Capture the cell that displays the provided text and extract its [x, y] central coordinate. 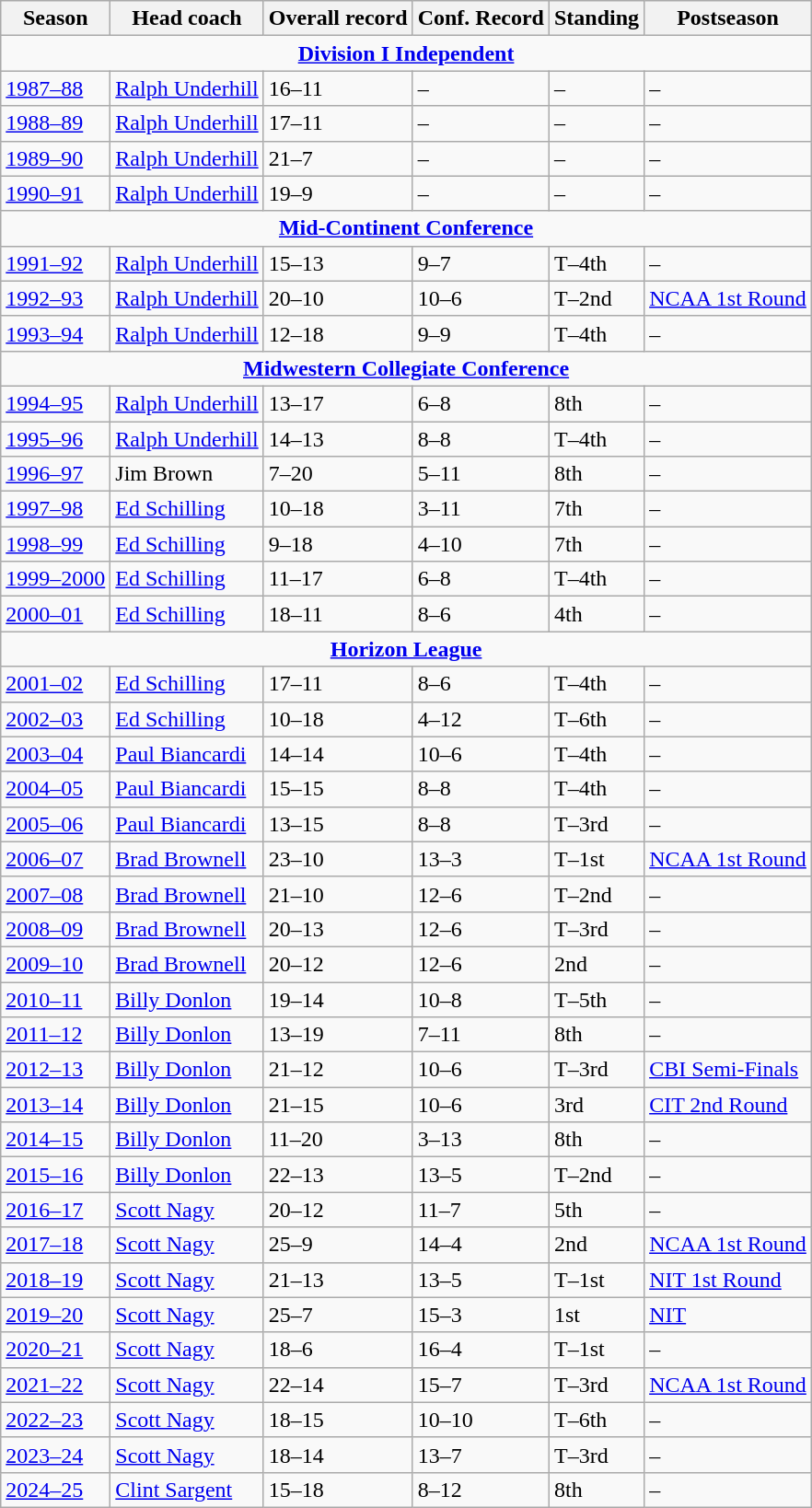
19–14 [338, 999]
10–10 [481, 1420]
15–18 [338, 1490]
1989–90 [55, 158]
1996–97 [55, 474]
1998–99 [55, 544]
1993–94 [55, 333]
21–15 [338, 1105]
1991–92 [55, 263]
1988–89 [55, 123]
22–14 [338, 1385]
15–15 [338, 789]
2005–06 [55, 824]
2004–05 [55, 789]
19–9 [338, 193]
13–17 [338, 403]
25–9 [338, 1245]
15–13 [338, 263]
15–3 [481, 1315]
2001–02 [55, 684]
3–13 [481, 1140]
Postseason [728, 18]
2018–19 [55, 1280]
2008–09 [55, 929]
5th [597, 1210]
9–9 [481, 333]
9–7 [481, 263]
1987–88 [55, 88]
18–14 [338, 1455]
18–6 [338, 1350]
21–13 [338, 1280]
1997–98 [55, 509]
Head coach [187, 18]
CIT 2nd Round [728, 1105]
2011–12 [55, 1035]
10–8 [481, 999]
1992–93 [55, 298]
Mid-Continent Conference [407, 228]
7–11 [481, 1035]
14–13 [338, 439]
15–7 [481, 1385]
7–20 [338, 474]
11–20 [338, 1140]
T–5th [597, 999]
11–17 [338, 579]
NIT [728, 1315]
13–3 [481, 859]
5–11 [481, 474]
Jim Brown [187, 474]
2016–17 [55, 1210]
2021–22 [55, 1385]
2006–07 [55, 859]
12–18 [338, 333]
NIT 1st Round [728, 1280]
9–18 [338, 544]
2012–13 [55, 1070]
1995–96 [55, 439]
13–19 [338, 1035]
4th [597, 614]
2010–11 [55, 999]
20–13 [338, 929]
1994–95 [55, 403]
2020–21 [55, 1350]
Division I Independent [407, 53]
21–12 [338, 1070]
Horizon League [407, 649]
Standing [597, 18]
23–10 [338, 859]
1999–2000 [55, 579]
2014–15 [55, 1140]
2017–18 [55, 1245]
2023–24 [55, 1455]
2007–08 [55, 894]
2013–14 [55, 1105]
2022–23 [55, 1420]
2024–25 [55, 1490]
16–11 [338, 88]
14–4 [481, 1245]
Overall record [338, 18]
Conf. Record [481, 18]
2003–04 [55, 754]
2019–20 [55, 1315]
Clint Sargent [187, 1490]
13–7 [481, 1455]
20–10 [338, 298]
4–10 [481, 544]
25–7 [338, 1315]
1990–91 [55, 193]
4–12 [481, 719]
Season [55, 18]
14–14 [338, 754]
18–15 [338, 1420]
8–12 [481, 1490]
2009–10 [55, 964]
11–7 [481, 1210]
Midwestern Collegiate Conference [407, 368]
21–7 [338, 158]
13–15 [338, 824]
21–10 [338, 894]
2002–03 [55, 719]
18–11 [338, 614]
CBI Semi-Finals [728, 1070]
3–11 [481, 509]
1st [597, 1315]
22–13 [338, 1175]
16–4 [481, 1350]
2000–01 [55, 614]
3rd [597, 1105]
2015–16 [55, 1175]
